Search for the cell housing the specified text and yield its [x, y] center coordinate. 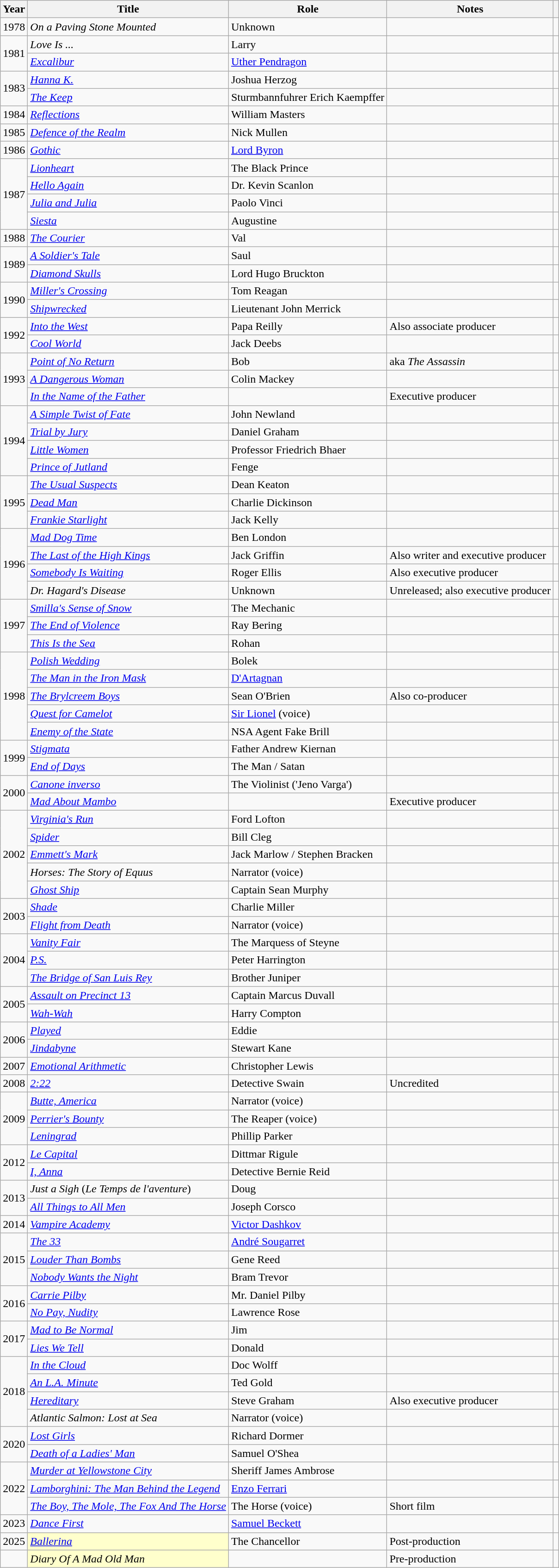
2008 [14, 1084]
Vampire Academy [129, 1224]
Siesta [129, 221]
Joshua Herzog [307, 80]
1985 [14, 132]
Atlantic Salmon: Lost at Sea [129, 1418]
The End of Violence [129, 626]
Also co-producer [470, 696]
A Soldier's Tale [129, 256]
Just a Sigh (Le Temps de l'aventure) [129, 1189]
Mad to Be Normal [129, 1330]
Hello Again [129, 185]
1994 [14, 440]
Emmett's Mark [129, 855]
2:22 [129, 1084]
Lord Byron [307, 150]
Lord Hugo Bruckton [307, 273]
1997 [14, 626]
1993 [14, 379]
2013 [14, 1198]
Canone inverso [129, 784]
End of Days [129, 766]
Bram Trevor [307, 1277]
Brother Juniper [307, 978]
Uncredited [470, 1084]
1989 [14, 265]
2007 [14, 1066]
Nick Mullen [307, 132]
Jindabyne [129, 1048]
Sheriff James Ambrose [307, 1471]
Bolek [307, 661]
The Man in the Iron Mask [129, 678]
An L.A. Minute [129, 1383]
No Pay, Nudity [129, 1312]
Role [307, 9]
Jack Marlow / Stephen Bracken [307, 855]
The Keep [129, 97]
Mad Dog Time [129, 538]
Dittmar Rigule [307, 1154]
2020 [14, 1444]
Jack Kelly [307, 520]
John Newland [307, 414]
Joseph Corsco [307, 1207]
Defence of the Realm [129, 132]
Lionheart [129, 167]
Uther Pendragon [307, 62]
Spider [129, 837]
Virginia's Run [129, 819]
Flight from Death [129, 925]
Augustine [307, 221]
All Things to All Men [129, 1207]
Prince of Jutland [129, 467]
Charlie Dickinson [307, 502]
1981 [14, 53]
Steve Graham [307, 1401]
The Mechanic [307, 608]
P.S. [129, 960]
Carrie Pilby [129, 1295]
Richard Dormer [307, 1436]
Trial by Jury [129, 432]
The Courier [129, 238]
Donald [307, 1348]
Reflections [129, 115]
Butte, America [129, 1101]
2009 [14, 1119]
aka The Assassin [470, 361]
Vanity Fair [129, 942]
The Horse (voice) [307, 1506]
Stigmata [129, 749]
Ballerina [129, 1541]
On a Paving Stone Mounted [129, 27]
2017 [14, 1339]
1978 [14, 27]
Enzo Ferrari [307, 1488]
NSA Agent Fake Brill [307, 731]
Captain Sean Murphy [307, 890]
Lawrence Rose [307, 1312]
Colin Mackey [307, 379]
The Usual Suspects [129, 484]
Dr. Hagard's Disease [129, 590]
Dr. Kevin Scanlon [307, 185]
Louder Than Bombs [129, 1259]
Samuel Beckett [307, 1524]
Ghost Ship [129, 890]
Hanna K. [129, 80]
Doc Wolff [307, 1365]
Mad About Mambo [129, 802]
Lamborghini: The Man Behind the Legend [129, 1488]
The Marquess of Steyne [307, 942]
Ford Lofton [307, 819]
1992 [14, 335]
Lieutenant John Merrick [307, 309]
In the Cloud [129, 1365]
Ted Gold [307, 1383]
Played [129, 1030]
Charlie Miller [307, 907]
Cool World [129, 344]
1987 [14, 194]
Doug [307, 1189]
Dead Man [129, 502]
The 33 [129, 1242]
Dance First [129, 1524]
Also associate producer [470, 326]
2025 [14, 1541]
Jim [307, 1330]
The Man / Satan [307, 766]
Little Women [129, 449]
2006 [14, 1039]
André Sougarret [307, 1242]
William Masters [307, 115]
Enemy of the State [129, 731]
Into the West [129, 326]
Samuel O'Shea [307, 1453]
1995 [14, 502]
Father Andrew Kiernan [307, 749]
Sir Lionel (voice) [307, 713]
Roger Ellis [307, 573]
Excalibur [129, 62]
Title [129, 9]
Sturmbannfuhrer Erich Kaempffer [307, 97]
Mr. Daniel Pilby [307, 1295]
Lies We Tell [129, 1348]
Val [307, 238]
Bill Cleg [307, 837]
A Dangerous Woman [129, 379]
I, Anna [129, 1171]
Love Is ... [129, 44]
1990 [14, 300]
Jack Griffin [307, 555]
Polish Wedding [129, 661]
2015 [14, 1259]
The Bridge of San Luis Rey [129, 978]
1984 [14, 115]
Fenge [307, 467]
2023 [14, 1524]
Ray Bering [307, 626]
Shade [129, 907]
Stewart Kane [307, 1048]
Detective Swain [307, 1084]
2018 [14, 1392]
Somebody Is Waiting [129, 573]
2012 [14, 1163]
Smilla's Sense of Snow [129, 608]
Sean O'Brien [307, 696]
Eddie [307, 1030]
Christopher Lewis [307, 1066]
Murder at Yellowstone City [129, 1471]
2004 [14, 960]
D'Artagnan [307, 678]
Ben London [307, 538]
1996 [14, 564]
Jack Deebs [307, 344]
The Last of the High Kings [129, 555]
Frankie Starlight [129, 520]
1999 [14, 757]
2014 [14, 1224]
2002 [14, 855]
2000 [14, 793]
2016 [14, 1303]
Shipwrecked [129, 309]
Julia and Julia [129, 203]
Post-production [470, 1541]
Hereditary [129, 1401]
The Boy, The Mole, The Fox And The Horse [129, 1506]
Professor Friedrich Bhaer [307, 449]
Nobody Wants the Night [129, 1277]
2005 [14, 1004]
Notes [470, 9]
Horses: The Story of Equus [129, 872]
Diary Of A Mad Old Man [129, 1559]
Lost Girls [129, 1436]
Daniel Graham [307, 432]
The Brylcreem Boys [129, 696]
Quest for Camelot [129, 713]
Victor Dashkov [307, 1224]
In the Name of the Father [129, 397]
Wah-Wah [129, 1013]
Perrier's Bounty [129, 1119]
Gene Reed [307, 1259]
The Violinist ('Jeno Varga') [307, 784]
Leningrad [129, 1136]
The Reaper (voice) [307, 1119]
The Chancellor [307, 1541]
Captain Marcus Duvall [307, 995]
Miller's Crossing [129, 291]
Diamond Skulls [129, 273]
Point of No Return [129, 361]
Harry Compton [307, 1013]
Le Capital [129, 1154]
Dean Keaton [307, 484]
Short film [470, 1506]
Saul [307, 256]
Emotional Arithmetic [129, 1066]
Peter Harrington [307, 960]
Larry [307, 44]
1983 [14, 88]
2022 [14, 1488]
Rohan [307, 643]
A Simple Twist of Fate [129, 414]
Paolo Vinci [307, 203]
This Is the Sea [129, 643]
Papa Reilly [307, 326]
Tom Reagan [307, 291]
Also writer and executive producer [470, 555]
Death of a Ladies' Man [129, 1453]
1986 [14, 150]
Pre-production [470, 1559]
Assault on Precinct 13 [129, 995]
1998 [14, 696]
Unreleased; also executive producer [470, 590]
Year [14, 9]
1988 [14, 238]
Gothic [129, 150]
2003 [14, 916]
Detective Bernie Reid [307, 1171]
Phillip Parker [307, 1136]
The Black Prince [307, 167]
Bob [307, 361]
